Return [X, Y] of the center of cell containing provided text 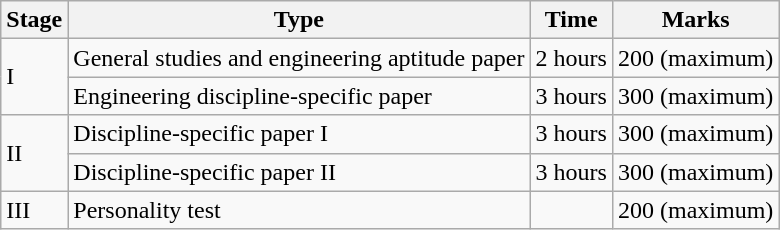
General studies and engineering aptitude paper [299, 58]
Marks [695, 20]
Time [571, 20]
Stage [34, 20]
II [34, 153]
Type [299, 20]
III [34, 210]
Personality test [299, 210]
Discipline-specific paper I [299, 134]
2 hours [571, 58]
Engineering discipline-specific paper [299, 96]
I [34, 77]
Discipline-specific paper II [299, 172]
